Capture the cell that displays the provided text and extract its [X, Y] central coordinate. 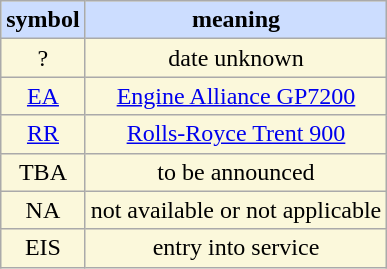
TBA [43, 172]
not available or not applicable [236, 210]
Engine Alliance GP7200 [236, 96]
EA [43, 96]
symbol [43, 20]
date unknown [236, 58]
to be announced [236, 172]
NA [43, 210]
RR [43, 134]
entry into service [236, 248]
Rolls-Royce Trent 900 [236, 134]
? [43, 58]
meaning [236, 20]
EIS [43, 248]
